Identify which cell holds the provided text, then report its (x, y) central coordinate. 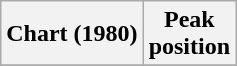
Chart (1980) (72, 34)
Peakposition (189, 34)
